For the text-containing cell, return its midpoint in [x, y] coordinate format. 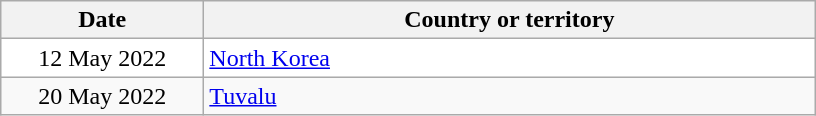
12 May 2022 [102, 58]
Date [102, 20]
Country or territory [510, 20]
Tuvalu [510, 96]
North Korea [510, 58]
20 May 2022 [102, 96]
